Locate the cell with the specified text and output its [X, Y] center coordinate. 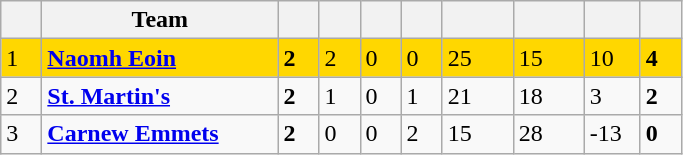
21 [478, 96]
Team [160, 20]
Naomh Eoin [160, 58]
-13 [612, 134]
10 [612, 58]
18 [548, 96]
St. Martin's [160, 96]
28 [548, 134]
25 [478, 58]
4 [660, 58]
Carnew Emmets [160, 134]
